Find where the given text appears and provide that cell's center as (x, y) coordinate. 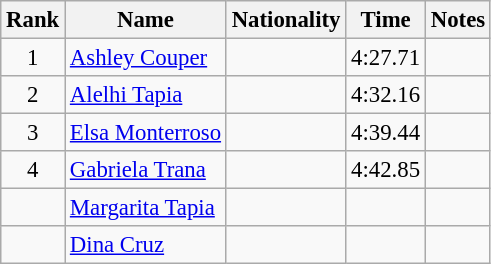
Name (146, 20)
2 (33, 95)
4 (33, 170)
4:42.85 (386, 170)
4:32.16 (386, 95)
Alelhi Tapia (146, 95)
3 (33, 133)
Ashley Couper (146, 58)
4:39.44 (386, 133)
Dina Cruz (146, 245)
Gabriela Trana (146, 170)
4:27.71 (386, 58)
Time (386, 20)
Elsa Monterroso (146, 133)
Margarita Tapia (146, 208)
Rank (33, 20)
Notes (458, 20)
Nationality (286, 20)
1 (33, 58)
